Search for the cell housing the specified text and yield its [X, Y] center coordinate. 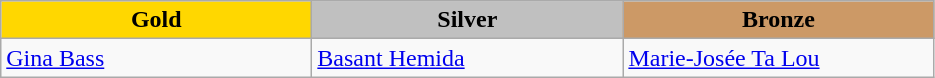
Bronze [778, 20]
Gold [156, 20]
Gina Bass [156, 58]
Marie-Josée Ta Lou [778, 58]
Silver [468, 20]
Basant Hemida [468, 58]
